Extract the [x, y] coordinate from the center of the cell holding the provided text.  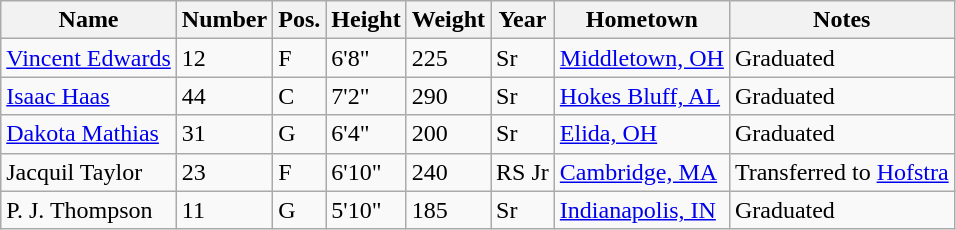
Isaac Haas [89, 96]
Pos. [300, 20]
Transferred to Hofstra [842, 172]
200 [448, 134]
44 [224, 96]
5'10" [366, 210]
Number [224, 20]
31 [224, 134]
P. J. Thompson [89, 210]
RS Jr [523, 172]
Jacquil Taylor [89, 172]
Dakota Mathias [89, 134]
11 [224, 210]
C [300, 96]
12 [224, 58]
6'4" [366, 134]
Notes [842, 20]
185 [448, 210]
290 [448, 96]
Name [89, 20]
240 [448, 172]
Vincent Edwards [89, 58]
Indianapolis, IN [642, 210]
Year [523, 20]
225 [448, 58]
Middletown, OH [642, 58]
Cambridge, MA [642, 172]
Elida, OH [642, 134]
Hometown [642, 20]
6'8" [366, 58]
Weight [448, 20]
7'2" [366, 96]
Height [366, 20]
6'10" [366, 172]
Hokes Bluff, AL [642, 96]
23 [224, 172]
